From the cell containing the given text, extract its center point as [X, Y] coordinate. 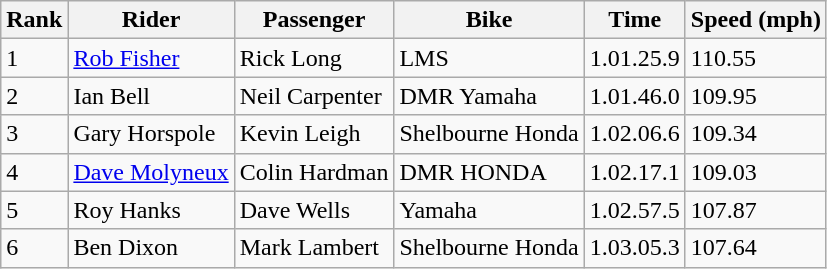
Bike [489, 20]
Kevin Leigh [314, 134]
Roy Hanks [151, 210]
Rider [151, 20]
LMS [489, 58]
Rob Fisher [151, 58]
107.64 [756, 248]
1.03.05.3 [634, 248]
Yamaha [489, 210]
Rick Long [314, 58]
Dave Molyneux [151, 172]
Ben Dixon [151, 248]
109.34 [756, 134]
Time [634, 20]
Passenger [314, 20]
Neil Carpenter [314, 96]
Dave Wells [314, 210]
107.87 [756, 210]
Mark Lambert [314, 248]
DMR HONDA [489, 172]
109.03 [756, 172]
Rank [34, 20]
4 [34, 172]
1.01.46.0 [634, 96]
109.95 [756, 96]
6 [34, 248]
DMR Yamaha [489, 96]
Ian Bell [151, 96]
5 [34, 210]
1.02.06.6 [634, 134]
1.02.57.5 [634, 210]
1.01.25.9 [634, 58]
3 [34, 134]
2 [34, 96]
Speed (mph) [756, 20]
1.02.17.1 [634, 172]
110.55 [756, 58]
Gary Horspole [151, 134]
1 [34, 58]
Colin Hardman [314, 172]
